Determine the (X, Y) coordinate at the center of the cell enclosing the given text.  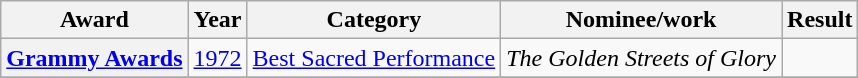
Award (94, 20)
Year (218, 20)
The Golden Streets of Glory (642, 58)
Result (820, 20)
Best Sacred Performance (374, 58)
1972 (218, 58)
Nominee/work (642, 20)
Category (374, 20)
Grammy Awards (94, 58)
